Scan for the cell matching the given text and deliver its (X, Y) coordinate at center. 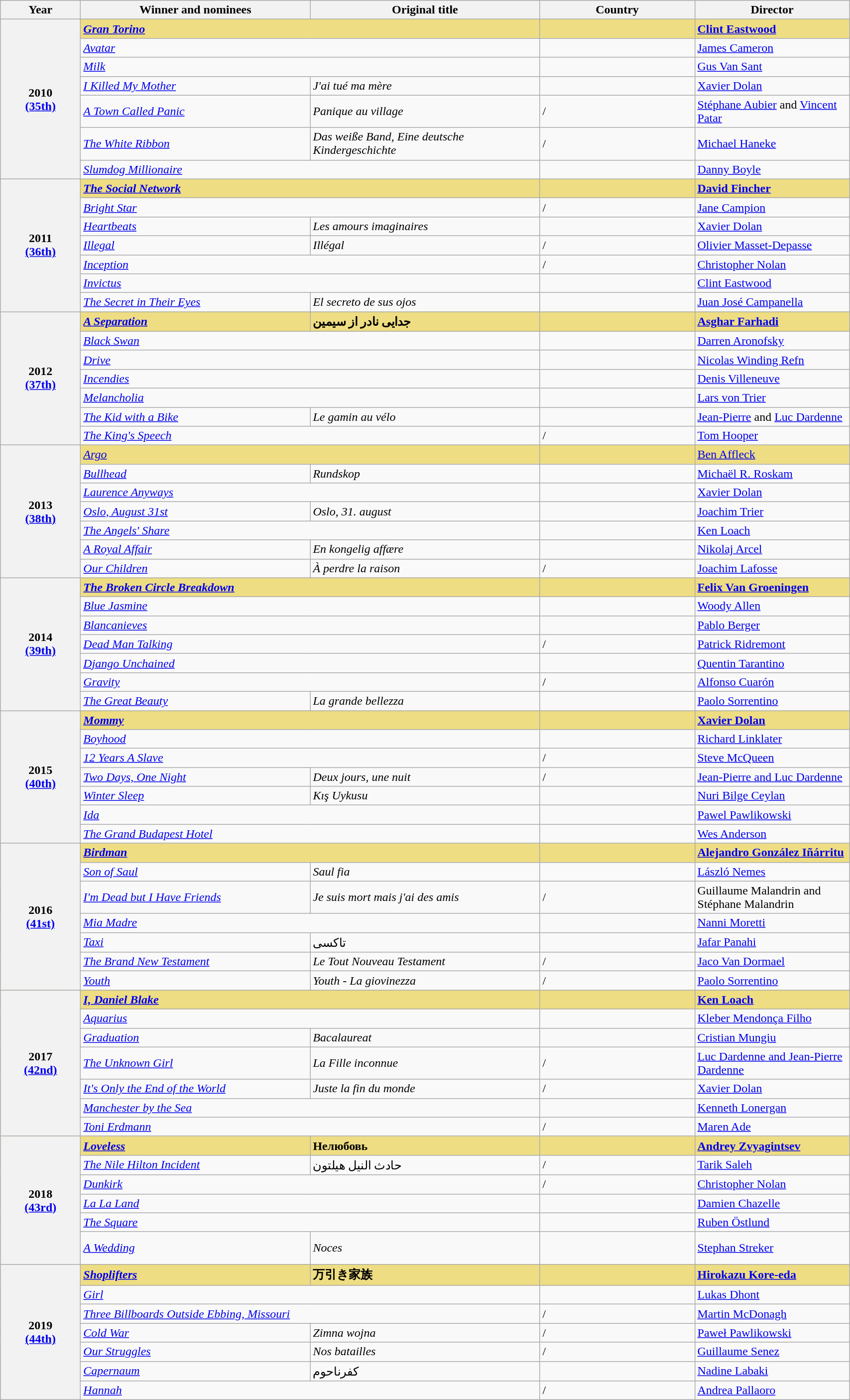
La Fille inconnue (425, 1063)
Paweł Pawlikowski (772, 1333)
Нелюбовь (425, 1145)
Aquarius (310, 1018)
Noces (425, 1248)
A Royal Affair (195, 549)
Darren Aronofsky (772, 341)
Joachim Lafosse (772, 568)
Director (772, 10)
Dead Man Talking (310, 644)
2014(39th) (41, 644)
Lars von Trier (772, 397)
The Square (310, 1222)
Saul fia (425, 872)
Le Tout Nouveau Testament (425, 962)
Mommy (310, 720)
Maren Ade (772, 1127)
Manchester by the Sea (310, 1108)
La La Land (310, 1203)
A Separation (195, 322)
Le gamin au vélo (425, 417)
Quentin Tarantino (772, 663)
Nadine Labaki (772, 1371)
Illégal (425, 245)
Inception (310, 264)
2013(38th) (41, 511)
Year (41, 10)
Je suis mort mais j'ai des amis (425, 897)
Nuri Bilge Ceylan (772, 796)
Graduation (195, 1037)
The Broken Circle Breakdown (310, 587)
Woody Allen (772, 606)
Nicolas Winding Refn (772, 360)
Felix Van Groeningen (772, 587)
Denis Villeneuve (772, 379)
Pablo Berger (772, 625)
Damien Chazelle (772, 1203)
Son of Saul (195, 872)
László Nemes (772, 872)
Django Unchained (310, 663)
Youth (195, 981)
Kış Uykusu (425, 796)
Nanni Moretti (772, 923)
万引き家族 (425, 1275)
2015(40th) (41, 776)
Winner and nominees (195, 10)
2010(35th) (41, 99)
Taxi (195, 942)
The Secret in Their Eyes (195, 302)
Pawel Pawlikowski (772, 815)
Alejandro González Iñárritu (772, 853)
Milk (310, 67)
Richard Linklater (772, 739)
Stéphane Aubier and Vincent Patar (772, 112)
The Nile Hilton Incident (195, 1165)
Black Swan (310, 341)
Lukas Dhont (772, 1295)
Laurence Anyways (310, 493)
It's Only the End of the World (195, 1089)
Kenneth Lonergan (772, 1108)
Three Billboards Outside Ebbing, Missouri (310, 1314)
Jane Campion (772, 207)
Das weiße Band, Eine deutsche Kindergeschichte (425, 143)
J'ai tué ma mère (425, 86)
2019(44th) (41, 1332)
El secreto de sus ojos (425, 302)
The Grand Budapest Hotel (310, 834)
Deux jours, une nuit (425, 777)
A Wedding (195, 1248)
12 Years A Slave (310, 758)
Bright Star (310, 207)
2011(36th) (41, 245)
The Kid with a Bike (195, 417)
Luc Dardenne and Jean-Pierre Dardenne (772, 1063)
Oslo, 31. august (425, 511)
Mia Madre (310, 923)
Two Days, One Night (195, 777)
Winter Sleep (195, 796)
Incendies (310, 379)
Patrick Ridremont (772, 644)
Nos batailles (425, 1352)
Toni Erdmann (310, 1127)
The Brand New Testament (195, 962)
Country (617, 10)
The White Ribbon (195, 143)
Stephan Streker (772, 1248)
I'm Dead but I Have Friends (195, 897)
David Fincher (772, 188)
Invictus (310, 283)
Andrey Zvyagintsev (772, 1145)
Tom Hooper (772, 436)
Ruben Östlund (772, 1222)
Avatar (310, 48)
I Killed My Mother (195, 86)
Slumdog Millionaire (310, 169)
La grande bellezza (425, 701)
Hirokazu Kore-eda (772, 1275)
Loveless (195, 1145)
James Cameron (772, 48)
Zimna wojna (425, 1333)
2018(43rd) (41, 1200)
Michael Haneke (772, 143)
Wes Anderson (772, 834)
Capernaum (195, 1371)
Ida (310, 815)
Danny Boyle (772, 169)
Tarik Saleh (772, 1165)
2012(37th) (41, 379)
Original title (425, 10)
Drive (310, 360)
Bullhead (195, 474)
Blancanieves (310, 625)
I, Daniel Blake (310, 1000)
Our Children (195, 568)
The Unknown Girl (195, 1063)
Joachim Trier (772, 511)
Shoplifters (195, 1275)
Cristian Mungiu (772, 1037)
Panique au village (425, 112)
Michaël R. Roskam (772, 474)
Martin McDonagh (772, 1314)
Boyhood (310, 739)
حادث النيل هيلتون (425, 1165)
Alfonso Cuarón (772, 682)
Girl (310, 1295)
En kongelig affære (425, 549)
Nikolaj Arcel (772, 549)
Heartbeats (195, 226)
The Great Beauty (195, 701)
Argo (310, 455)
Oslo, August 31st (195, 511)
À perdre la raison (425, 568)
Jaco Van Dormael (772, 962)
Guillaume Malandrin and Stéphane Malandrin (772, 897)
Gran Torino (310, 29)
2017(42nd) (41, 1063)
Gus Van Sant (772, 67)
Gravity (310, 682)
Les amours imaginaires (425, 226)
Juste la fin du monde (425, 1089)
Guillaume Senez (772, 1352)
The King's Speech (310, 436)
The Angels' Share (310, 530)
Cold War (195, 1333)
Olivier Masset-Depasse (772, 245)
The Social Network (310, 188)
A Town Called Panic (195, 112)
Dunkirk (310, 1184)
Our Struggles (195, 1352)
Blue Jasmine (310, 606)
Ben Affleck (772, 455)
Youth - La giovinezza (425, 981)
Andrea Pallaoro (772, 1391)
Juan José Campanella (772, 302)
2016(41st) (41, 916)
Melancholia (310, 397)
Illegal (195, 245)
Asghar Farhadi (772, 322)
کفرناحوم (425, 1371)
تاکسی (425, 942)
Bacalaureat (425, 1037)
Hannah (310, 1391)
Jafar Panahi (772, 942)
جدایی نادر از سیمین (425, 322)
Kleber Mendonça Filho (772, 1018)
Birdman (310, 853)
Steve McQueen (772, 758)
Rundskop (425, 474)
